For the text-containing cell, return its midpoint in (X, Y) coordinate format. 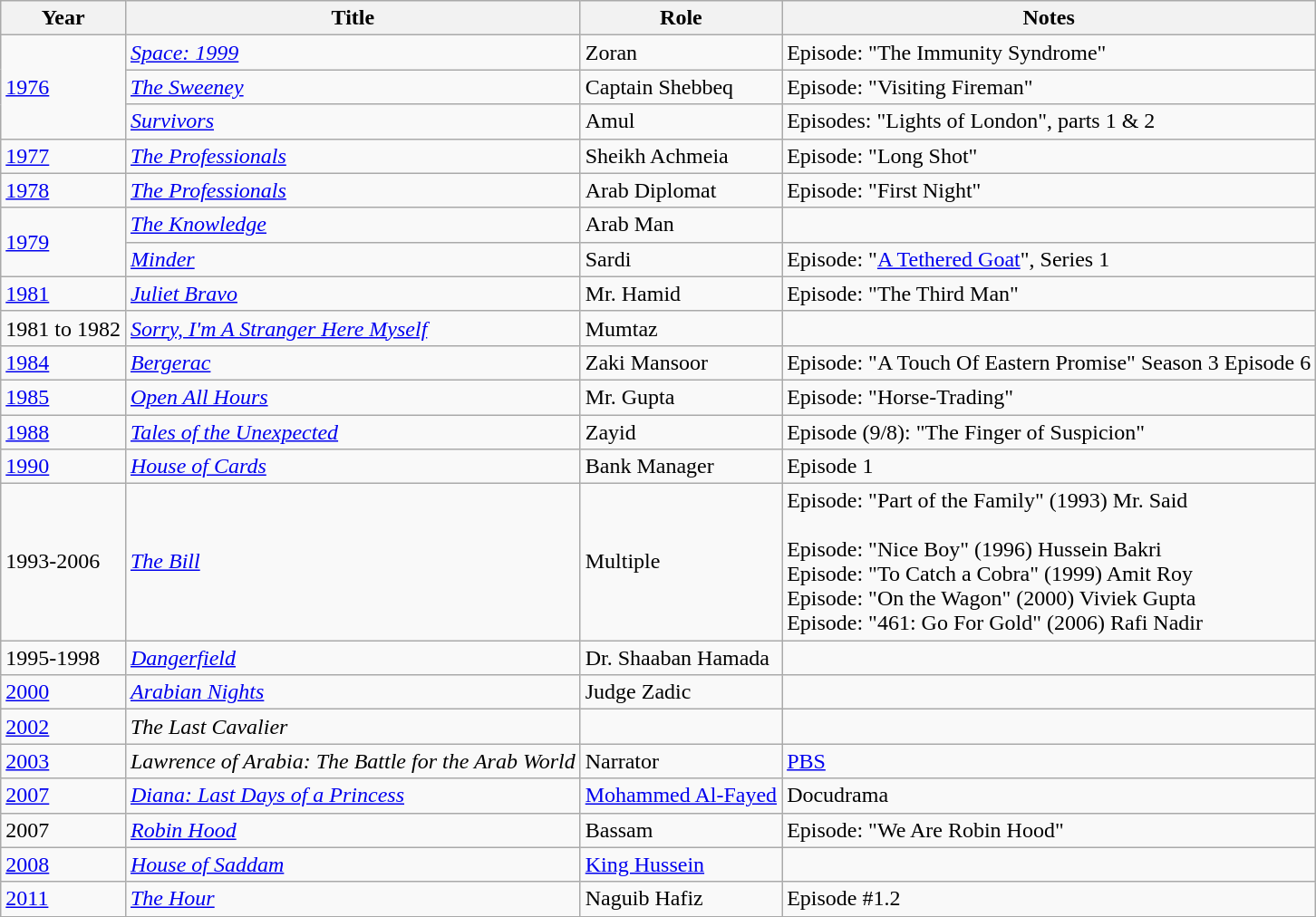
Sardi (681, 259)
The Knowledge (353, 225)
Open All Hours (353, 397)
Mr. Gupta (681, 397)
House of Saddam (353, 864)
Episode #1.2 (1050, 899)
King Hussein (681, 864)
1985 (63, 397)
The Sweeney (353, 87)
2008 (63, 864)
Judge Zadic (681, 692)
Docudrama (1050, 796)
1993-2006 (63, 562)
Role (681, 18)
Lawrence of Arabia: The Battle for the Arab World (353, 761)
Arab Diplomat (681, 190)
1978 (63, 190)
Amul (681, 121)
PBS (1050, 761)
Episode: "The Third Man" (1050, 294)
Tales of the Unexpected (353, 432)
The Bill (353, 562)
Zayid (681, 432)
Arab Man (681, 225)
Sheikh Achmeia (681, 156)
1995-1998 (63, 658)
Arabian Nights (353, 692)
Robin Hood (353, 830)
Year (63, 18)
Bassam (681, 830)
2000 (63, 692)
1981 (63, 294)
Zaki Mansoor (681, 362)
House of Cards (353, 467)
2002 (63, 727)
Mumtaz (681, 328)
Episode: "A Tethered Goat", Series 1 (1050, 259)
1988 (63, 432)
Episode 1 (1050, 467)
Episode: "A Touch Of Eastern Promise" Season 3 Episode 6 (1050, 362)
Zoran (681, 53)
Sorry, I'm A Stranger Here Myself (353, 328)
The Last Cavalier (353, 727)
1977 (63, 156)
Diana: Last Days of a Princess (353, 796)
Naguib Hafiz (681, 899)
Episode: "The Immunity Syndrome" (1050, 53)
Minder (353, 259)
Episode: "Visiting Fireman" (1050, 87)
Mr. Hamid (681, 294)
Narrator (681, 761)
Episode: "We Are Robin Hood" (1050, 830)
2003 (63, 761)
2011 (63, 899)
Juliet Bravo (353, 294)
Title (353, 18)
Episode (9/8): "The Finger of Suspicion" (1050, 432)
Survivors (353, 121)
1990 (63, 467)
Episodes: "Lights of London", parts 1 & 2 (1050, 121)
Multiple (681, 562)
1976 (63, 87)
1979 (63, 242)
Notes (1050, 18)
1981 to 1982 (63, 328)
Episode: "Long Shot" (1050, 156)
Episode: "First Night" (1050, 190)
Mohammed Al-Fayed (681, 796)
1984 (63, 362)
Captain Shebbeq (681, 87)
Episode: "Horse-Trading" (1050, 397)
Dr. Shaaban Hamada (681, 658)
Space: 1999 (353, 53)
Bank Manager (681, 467)
Bergerac (353, 362)
Dangerfield (353, 658)
The Hour (353, 899)
